Output the (X, Y) coordinate of the center of the cell containing the given text.  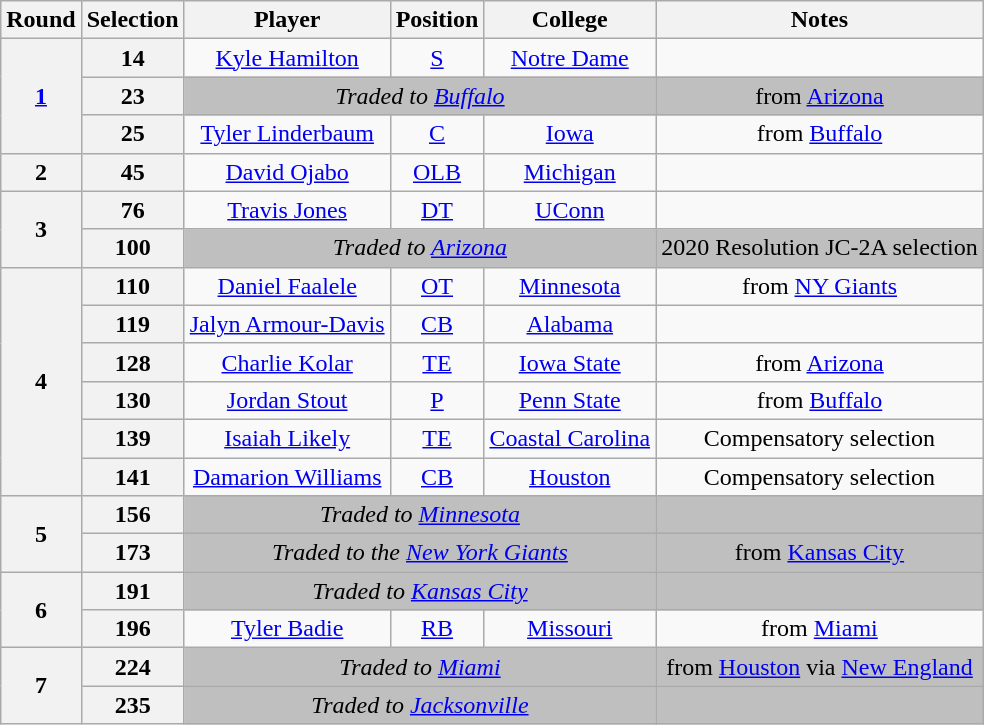
RB (437, 629)
128 (132, 362)
196 (132, 629)
14 (132, 58)
Travis Jones (287, 210)
Traded to Miami (420, 667)
Traded to the New York Giants (420, 553)
Traded to Arizona (420, 248)
Selection (132, 20)
College (570, 20)
2 (41, 172)
130 (132, 400)
224 (132, 667)
Daniel Faalele (287, 286)
DT (437, 210)
119 (132, 324)
156 (132, 515)
from NY Giants (820, 286)
Iowa State (570, 362)
173 (132, 553)
6 (41, 610)
C (437, 134)
from Miami (820, 629)
Traded to Jacksonville (420, 705)
235 (132, 705)
110 (132, 286)
191 (132, 591)
Houston (570, 477)
Missouri (570, 629)
from Houston via New England (820, 667)
Jalyn Armour-Davis (287, 324)
Michigan (570, 172)
45 (132, 172)
Kyle Hamilton (287, 58)
Charlie Kolar (287, 362)
1 (41, 96)
Notes (820, 20)
76 (132, 210)
7 (41, 686)
25 (132, 134)
Jordan Stout (287, 400)
Position (437, 20)
UConn (570, 210)
Coastal Carolina (570, 438)
Tyler Linderbaum (287, 134)
3 (41, 229)
Notre Dame (570, 58)
Traded to Minnesota (420, 515)
Round (41, 20)
Traded to Kansas City (420, 591)
OLB (437, 172)
Alabama (570, 324)
from Kansas City (820, 553)
P (437, 400)
Isaiah Likely (287, 438)
OT (437, 286)
Penn State (570, 400)
Traded to Buffalo (420, 96)
Player (287, 20)
4 (41, 381)
100 (132, 248)
23 (132, 96)
139 (132, 438)
Damarion Williams (287, 477)
David Ojabo (287, 172)
S (437, 58)
Iowa (570, 134)
Tyler Badie (287, 629)
Minnesota (570, 286)
2020 Resolution JC-2A selection (820, 248)
141 (132, 477)
5 (41, 534)
